Locate the cell with the specified text and output its (X, Y) center coordinate. 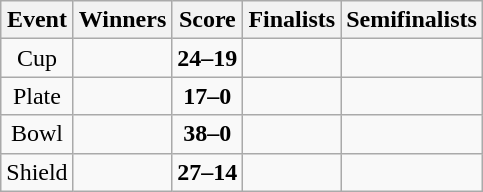
38–0 (208, 134)
Semifinalists (412, 20)
17–0 (208, 96)
Shield (37, 172)
Cup (37, 58)
Score (208, 20)
Plate (37, 96)
Bowl (37, 134)
Winners (122, 20)
24–19 (208, 58)
Event (37, 20)
27–14 (208, 172)
Finalists (292, 20)
